Search for the cell housing the specified text and yield its [x, y] center coordinate. 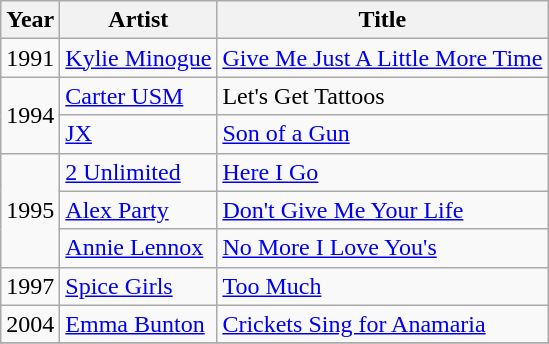
Carter USM [138, 96]
1995 [30, 210]
Too Much [382, 286]
No More I Love You's [382, 248]
Crickets Sing for Anamaria [382, 324]
1997 [30, 286]
Son of a Gun [382, 134]
2004 [30, 324]
Title [382, 20]
Here I Go [382, 172]
Year [30, 20]
1991 [30, 58]
Don't Give Me Your Life [382, 210]
Annie Lennox [138, 248]
2 Unlimited [138, 172]
Kylie Minogue [138, 58]
Spice Girls [138, 286]
Give Me Just A Little More Time [382, 58]
Emma Bunton [138, 324]
JX [138, 134]
Alex Party [138, 210]
Artist [138, 20]
Let's Get Tattoos [382, 96]
1994 [30, 115]
